Capture the cell that displays the provided text and extract its [x, y] central coordinate. 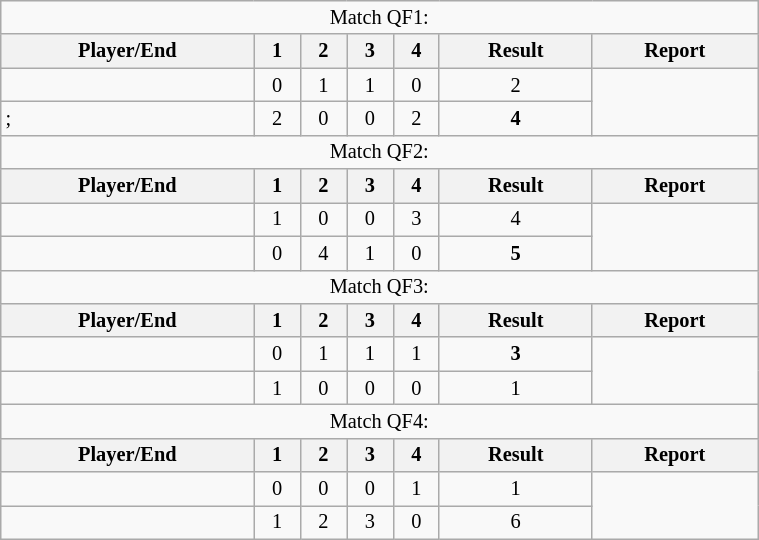
; [128, 118]
Match QF2: [380, 152]
Match QF1: [380, 17]
5 [515, 253]
Match QF4: [380, 421]
6 [515, 522]
Match QF3: [380, 287]
